Locate the cell with the specified text and output its (X, Y) center coordinate. 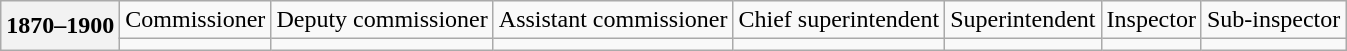
Assistant commissioner (613, 20)
Superintendent (1023, 20)
Deputy commissioner (382, 20)
1870–1900 (60, 26)
Sub-inspector (1273, 20)
Inspector (1151, 20)
Chief superintendent (839, 20)
Commissioner (196, 20)
